Detect which cell encompasses the target text, then output its (x, y) center coordinate. 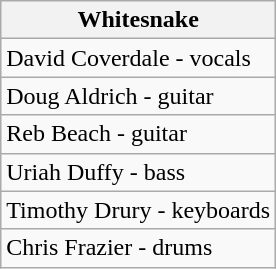
Uriah Duffy - bass (138, 172)
Doug Aldrich - guitar (138, 96)
Whitesnake (138, 20)
David Coverdale - vocals (138, 58)
Reb Beach - guitar (138, 134)
Chris Frazier - drums (138, 248)
Timothy Drury - keyboards (138, 210)
